From the cell containing the given text, extract its center point as [X, Y] coordinate. 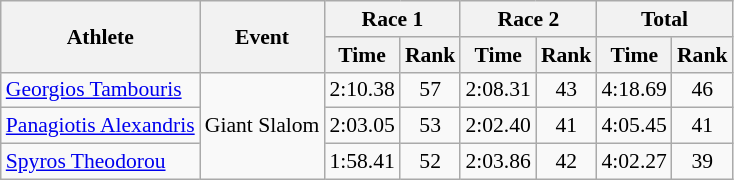
Spyros Theodorou [100, 162]
Georgios Tambouris [100, 90]
Race 1 [392, 19]
Total [664, 19]
42 [566, 162]
Giant Slalom [262, 126]
2:08.31 [498, 90]
57 [430, 90]
4:02.27 [634, 162]
4:18.69 [634, 90]
Panagiotis Alexandris [100, 126]
2:03.05 [362, 126]
Race 2 [528, 19]
53 [430, 126]
Athlete [100, 36]
Event [262, 36]
2:10.38 [362, 90]
2:03.86 [498, 162]
43 [566, 90]
2:02.40 [498, 126]
46 [702, 90]
52 [430, 162]
4:05.45 [634, 126]
39 [702, 162]
1:58.41 [362, 162]
